Search for the cell housing the specified text and yield its (x, y) center coordinate. 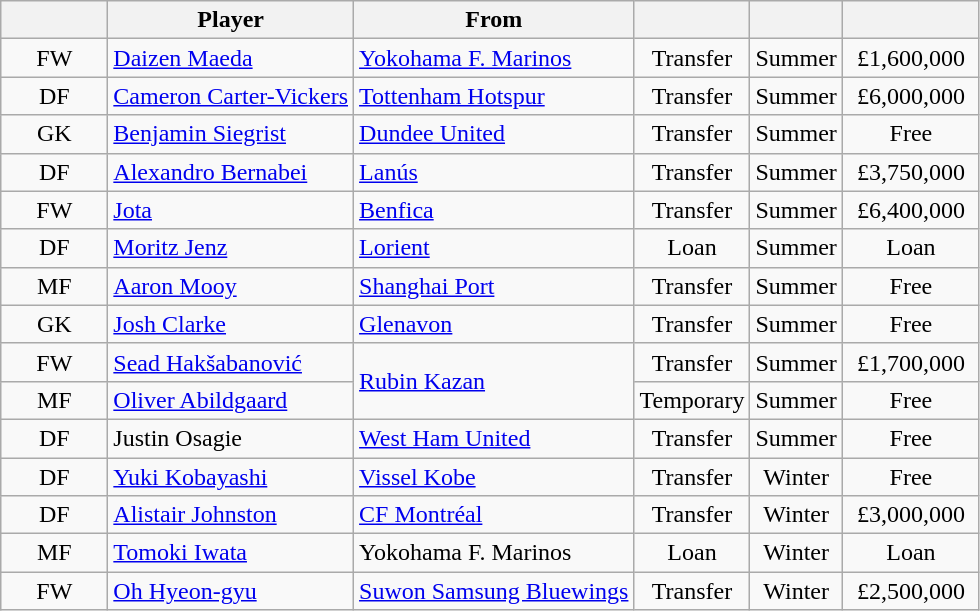
Lorient (494, 248)
Player (231, 20)
Rubin Kazan (494, 381)
Justin Osagie (231, 438)
West Ham United (494, 438)
Moritz Jenz (231, 248)
Alistair Johnston (231, 515)
Daizen Maeda (231, 58)
CF Montréal (494, 515)
From (494, 20)
£3,000,000 (910, 515)
£6,400,000 (910, 210)
Shanghai Port (494, 286)
Alexandro Bernabei (231, 172)
Jota (231, 210)
Glenavon (494, 324)
Josh Clarke (231, 324)
Benjamin Siegrist (231, 134)
Benfica (494, 210)
Yuki Kobayashi (231, 477)
Tomoki Iwata (231, 553)
£2,500,000 (910, 591)
Oliver Abildgaard (231, 400)
Dundee United (494, 134)
Sead Hakšabanović (231, 362)
Lanús (494, 172)
£6,000,000 (910, 96)
Tottenham Hotspur (494, 96)
£3,750,000 (910, 172)
Cameron Carter-Vickers (231, 96)
Temporary (692, 400)
£1,700,000 (910, 362)
£1,600,000 (910, 58)
Aaron Mooy (231, 286)
Oh Hyeon-gyu (231, 591)
Vissel Kobe (494, 477)
Suwon Samsung Bluewings (494, 591)
